From the cell containing the given text, extract its center point as (x, y) coordinate. 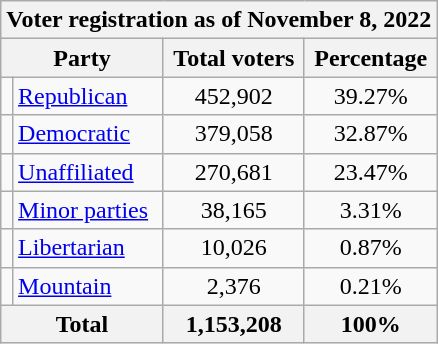
Republican (88, 96)
379,058 (234, 134)
270,681 (234, 172)
39.27% (370, 96)
Unaffiliated (88, 172)
Total (82, 324)
Voter registration as of November 8, 2022 (219, 20)
3.31% (370, 210)
452,902 (234, 96)
Percentage (370, 58)
Libertarian (88, 248)
2,376 (234, 286)
Democratic (88, 134)
Total voters (234, 58)
10,026 (234, 248)
100% (370, 324)
0.21% (370, 286)
32.87% (370, 134)
38,165 (234, 210)
Party (82, 58)
Mountain (88, 286)
Minor parties (88, 210)
1,153,208 (234, 324)
0.87% (370, 248)
23.47% (370, 172)
